Output the [X, Y] coordinate of the center of the cell containing the given text.  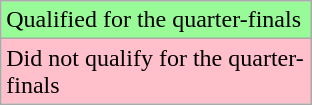
Qualified for the quarter-finals [156, 20]
Did not qualify for the quarter-finals [156, 72]
